Provide the (x, y) coordinate of the cell's center where the given text is located.  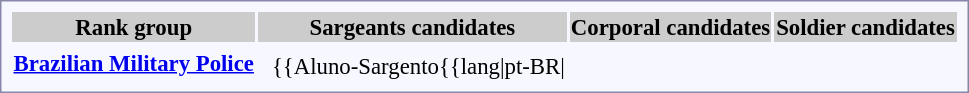
{{Aluno-Sargento{{lang|pt-BR| (418, 66)
Rank group (134, 27)
Soldier candidates (866, 27)
Brazilian Military Police (134, 63)
Sargeants candidates (412, 27)
Corporal candidates (670, 27)
